Capture the cell that displays the provided text and extract its (X, Y) central coordinate. 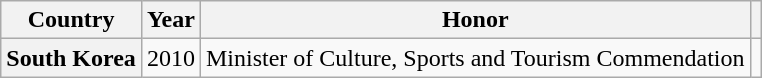
Country (72, 20)
South Korea (72, 58)
2010 (170, 58)
Minister of Culture, Sports and Tourism Commendation (475, 58)
Year (170, 20)
Honor (475, 20)
